Return [x, y] of the center of cell containing provided text 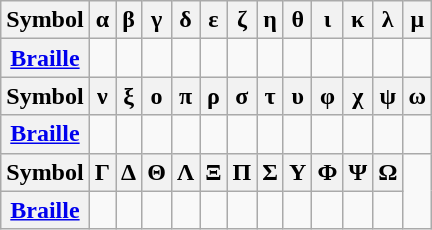
ω [418, 96]
Λ [185, 172]
δ [185, 20]
Φ [328, 172]
Θ [157, 172]
φ [328, 96]
β [129, 20]
χ [358, 96]
Σ [270, 172]
ψ [388, 96]
Π [242, 172]
ξ [129, 96]
Υ [297, 172]
π [185, 96]
θ [297, 20]
σ [242, 96]
α [102, 20]
Γ [102, 172]
τ [270, 96]
γ [157, 20]
ζ [242, 20]
ρ [214, 96]
Ψ [358, 172]
κ [358, 20]
ν [102, 96]
ι [328, 20]
Δ [129, 172]
υ [297, 96]
η [270, 20]
μ [418, 20]
ο [157, 96]
Ω [388, 172]
ε [214, 20]
λ [388, 20]
Ξ [214, 172]
